Detect which cell encompasses the target text, then output its (X, Y) center coordinate. 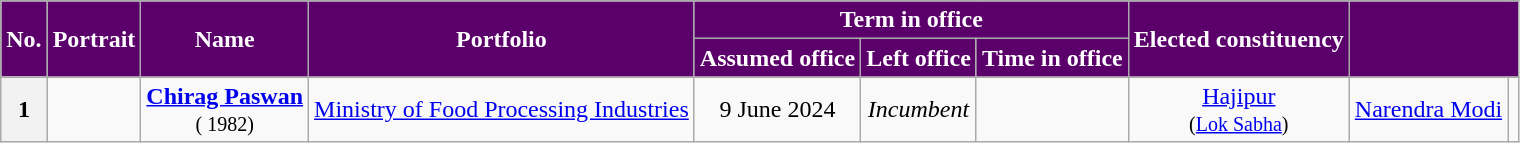
Elected constituency (1238, 39)
Chirag Paswan( 1982) (225, 110)
Time in office (1052, 58)
Narendra Modi (1428, 110)
Portrait (94, 39)
No. (24, 39)
Ministry of Food Processing Industries (502, 110)
Name (225, 39)
Term in office (911, 20)
Portfolio (502, 39)
1 (24, 110)
Assumed office (777, 58)
Incumbent (919, 110)
Hajipur(Lok Sabha) (1238, 110)
9 June 2024 (777, 110)
Left office (919, 58)
